Determine the [X, Y] coordinate at the center of the cell enclosing the given text.  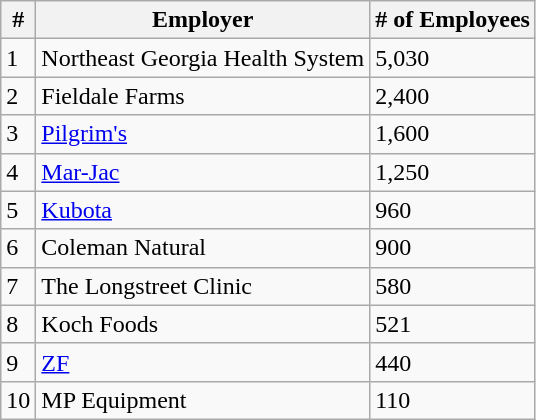
Koch Foods [203, 324]
1 [18, 58]
960 [453, 210]
MP Equipment [203, 400]
440 [453, 362]
10 [18, 400]
# of Employees [453, 20]
110 [453, 400]
521 [453, 324]
2 [18, 96]
The Longstreet Clinic [203, 286]
2,400 [453, 96]
900 [453, 248]
Fieldale Farms [203, 96]
5,030 [453, 58]
Mar-Jac [203, 172]
# [18, 20]
8 [18, 324]
Kubota [203, 210]
6 [18, 248]
Pilgrim's [203, 134]
580 [453, 286]
9 [18, 362]
4 [18, 172]
Employer [203, 20]
1,250 [453, 172]
Coleman Natural [203, 248]
1,600 [453, 134]
7 [18, 286]
Northeast Georgia Health System [203, 58]
3 [18, 134]
ZF [203, 362]
5 [18, 210]
